Detect which cell encompasses the target text, then output its [x, y] center coordinate. 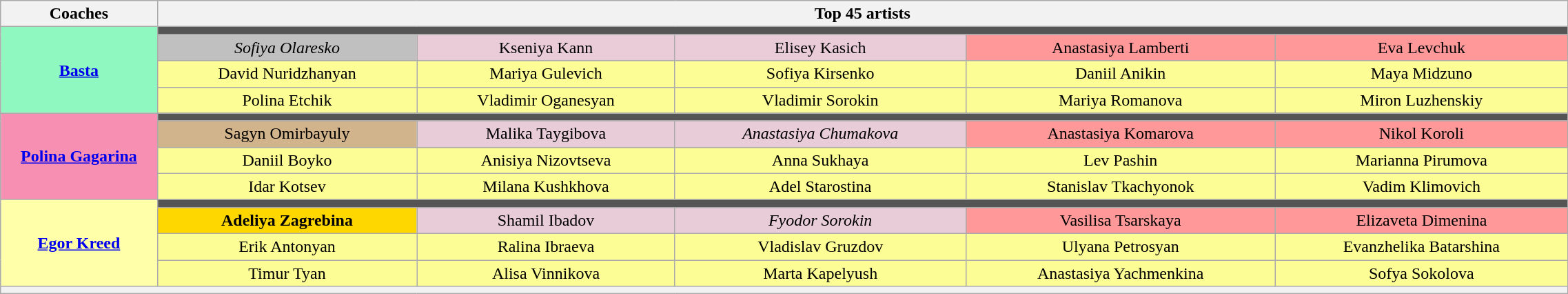
Sofiya Kirsenko [820, 74]
Marta Kapelyush [820, 273]
Anastasiya Chumakova [820, 134]
Anastasiya Komarova [1121, 134]
Elisey Kasich [820, 48]
Fyodor Sorokin [820, 220]
Malika Taygibova [546, 134]
Anastasiya Yachmenkina [1121, 273]
Adeliya Zagrebina [287, 220]
Nikol Koroli [1421, 134]
Vladimir Oganesyan [546, 100]
Top 45 artists [862, 14]
Vladimir Sorokin [820, 100]
Vadim Klimovich [1421, 186]
Ralina Ibraeva [546, 246]
Marianna Pirumova [1421, 160]
Mariya Romanova [1121, 100]
Shamil Ibadov [546, 220]
Vladislav Gruzdov [820, 246]
Sagyn Omirbayuly [287, 134]
Ulyana Petrosyan [1121, 246]
Polina Etchik [287, 100]
Egor Kreed [79, 243]
Eva Levchuk [1421, 48]
David Nuridzhanyan [287, 74]
Polina Gagarina [79, 156]
Anisiya Nizovtseva [546, 160]
Lev Pashin [1121, 160]
Stanislav Tkachyonok [1121, 186]
Vasilisa Tsarskaya [1121, 220]
Basta [79, 70]
Milana Kushkhova [546, 186]
Timur Tyan [287, 273]
Maya Midzuno [1421, 74]
Miron Luzhenskiy [1421, 100]
Evanzhelika Batarshina [1421, 246]
Daniil Boyko [287, 160]
Adel Starostina [820, 186]
Coaches [79, 14]
Alisa Vinnikova [546, 273]
Anastasiya Lamberti [1121, 48]
Daniil Anikin [1121, 74]
Kseniya Kann [546, 48]
Mariya Gulevich [546, 74]
Elizaveta Dimenina [1421, 220]
Sofya Sokolova [1421, 273]
Idar Kotsev [287, 186]
Sofiya Olaresko [287, 48]
Erik Antonyan [287, 246]
Anna Sukhaya [820, 160]
